Locate the cell with the specified text and output its (X, Y) center coordinate. 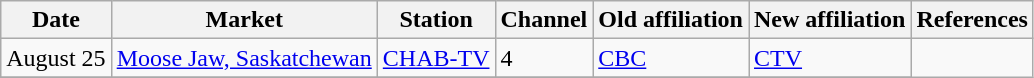
August 25 (56, 58)
Moose Jaw, Saskatchewan (244, 58)
References (972, 20)
Station (436, 20)
4 (544, 58)
CTV (829, 58)
Market (244, 20)
Channel (544, 20)
Old affiliation (671, 20)
Date (56, 20)
New affiliation (829, 20)
CBC (671, 58)
CHAB-TV (436, 58)
